Capture the cell that displays the provided text and extract its [x, y] central coordinate. 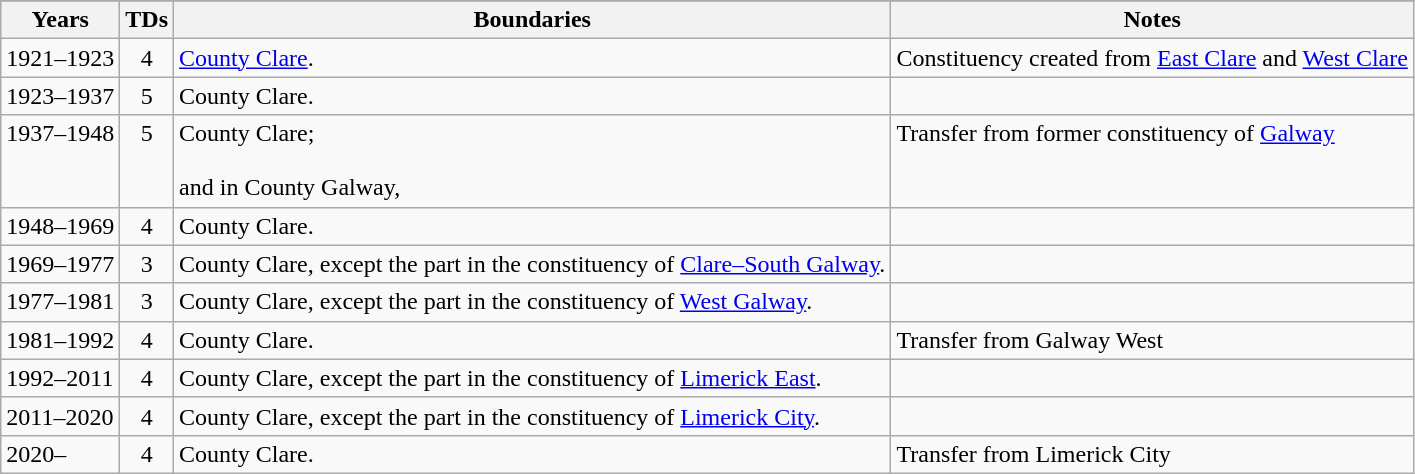
Notes [1152, 20]
1937–1948 [60, 161]
1923–1937 [60, 96]
County Clare, except the part in the constituency of Limerick City. [532, 416]
Transfer from former constituency of Galway [1152, 161]
1969–1977 [60, 264]
Boundaries [532, 20]
County Clare;and in County Galway, [532, 161]
Transfer from Galway West [1152, 340]
Constituency created from East Clare and West Clare [1152, 58]
County Clare, except the part in the constituency of Limerick East. [532, 378]
2011–2020 [60, 416]
1981–1992 [60, 340]
1921–1923 [60, 58]
1977–1981 [60, 302]
1948–1969 [60, 226]
1992–2011 [60, 378]
TDs [147, 20]
2020– [60, 454]
Years [60, 20]
County Clare, except the part in the constituency of West Galway. [532, 302]
County Clare, except the part in the constituency of Clare–South Galway. [532, 264]
Transfer from Limerick City [1152, 454]
